For the text-containing cell, return its midpoint in [x, y] coordinate format. 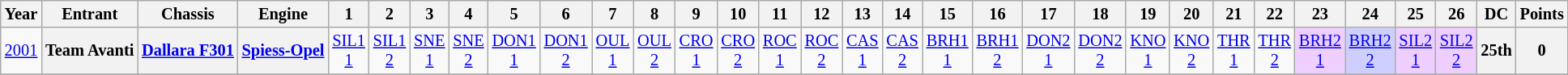
Engine [283, 14]
DON21 [1048, 51]
CAS1 [862, 51]
CRO2 [738, 51]
BRH12 [998, 51]
16 [998, 14]
CRO1 [697, 51]
SIL11 [348, 51]
8 [654, 14]
SNE2 [468, 51]
BRH22 [1370, 51]
12 [822, 14]
1 [348, 14]
3 [429, 14]
14 [902, 14]
SIL22 [1456, 51]
21 [1234, 14]
Year [21, 14]
13 [862, 14]
25th [1496, 51]
23 [1320, 14]
DON11 [514, 51]
6 [566, 14]
Entrant [89, 14]
19 [1148, 14]
Chassis [188, 14]
OUL1 [613, 51]
9 [697, 14]
10 [738, 14]
25 [1416, 14]
SIL12 [390, 51]
11 [780, 14]
Team Avanti [89, 51]
7 [613, 14]
17 [1048, 14]
THR2 [1275, 51]
18 [1100, 14]
SNE1 [429, 51]
DC [1496, 14]
THR1 [1234, 51]
BRH21 [1320, 51]
22 [1275, 14]
ROC1 [780, 51]
DON12 [566, 51]
KNO1 [1148, 51]
2 [390, 14]
Dallara F301 [188, 51]
20 [1191, 14]
SIL21 [1416, 51]
CAS2 [902, 51]
2001 [21, 51]
OUL2 [654, 51]
KNO2 [1191, 51]
Points [1542, 14]
24 [1370, 14]
Spiess-Opel [283, 51]
0 [1542, 51]
BRH11 [948, 51]
15 [948, 14]
ROC2 [822, 51]
26 [1456, 14]
4 [468, 14]
5 [514, 14]
DON22 [1100, 51]
